Capture the cell that displays the provided text and extract its (x, y) central coordinate. 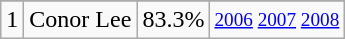
Conor Lee (80, 20)
2006 2007 2008 (277, 20)
1 (12, 20)
83.3% (174, 20)
